For the text-containing cell, return its midpoint in (x, y) coordinate format. 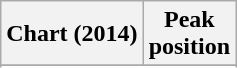
Chart (2014) (72, 34)
Peakposition (189, 34)
